Identify which cell holds the provided text, then report its [x, y] central coordinate. 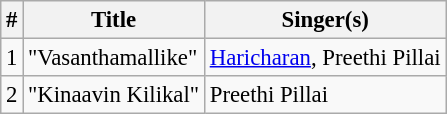
"Kinaavin Kilikal" [114, 95]
Singer(s) [325, 20]
# [12, 20]
2 [12, 95]
Haricharan, Preethi Pillai [325, 58]
"Vasanthamallike" [114, 58]
Preethi Pillai [325, 95]
Title [114, 20]
1 [12, 58]
